Scan for the cell matching the given text and deliver its [X, Y] coordinate at center. 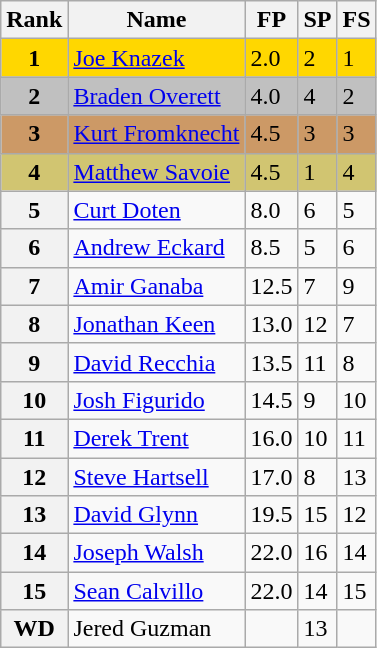
Name [156, 20]
Sean Calvillo [156, 591]
Jered Guzman [156, 629]
8.5 [272, 248]
David Glynn [156, 515]
FS [356, 20]
14.5 [272, 400]
19.5 [272, 515]
13.0 [272, 324]
Braden Overett [156, 96]
Steve Hartsell [156, 477]
2.0 [272, 58]
FP [272, 20]
8.0 [272, 210]
Joseph Walsh [156, 553]
Matthew Savoie [156, 172]
Rank [34, 20]
13.5 [272, 362]
Curt Doten [156, 210]
Andrew Eckard [156, 248]
Joe Knazek [156, 58]
17.0 [272, 477]
16.0 [272, 438]
Derek Trent [156, 438]
Josh Figurido [156, 400]
David Recchia [156, 362]
Amir Ganaba [156, 286]
4.0 [272, 96]
SP [318, 20]
Jonathan Keen [156, 324]
WD [34, 629]
Kurt Fromknecht [156, 134]
16 [318, 553]
12.5 [272, 286]
